Extract the (X, Y) coordinate from the center of the cell holding the provided text.  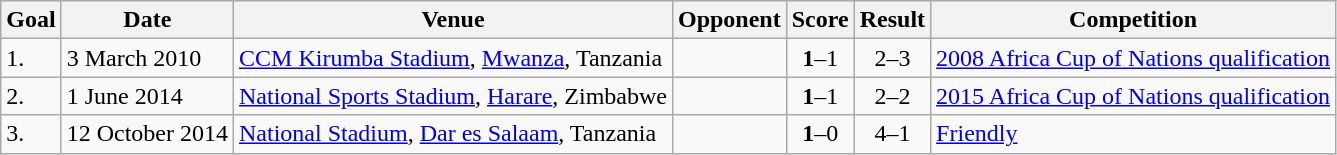
Opponent (729, 20)
Score (820, 20)
2. (31, 96)
CCM Kirumba Stadium, Mwanza, Tanzania (454, 58)
Goal (31, 20)
4–1 (892, 134)
1 June 2014 (147, 96)
1. (31, 58)
2015 Africa Cup of Nations qualification (1134, 96)
Competition (1134, 20)
Result (892, 20)
12 October 2014 (147, 134)
National Sports Stadium, Harare, Zimbabwe (454, 96)
Friendly (1134, 134)
3. (31, 134)
1–0 (820, 134)
2–3 (892, 58)
2–2 (892, 96)
Venue (454, 20)
2008 Africa Cup of Nations qualification (1134, 58)
National Stadium, Dar es Salaam, Tanzania (454, 134)
Date (147, 20)
3 March 2010 (147, 58)
